From the cell containing the given text, extract its center point as (x, y) coordinate. 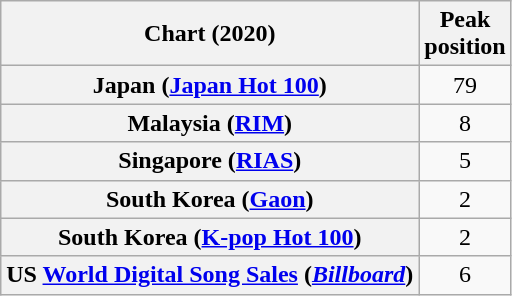
79 (465, 85)
Malaysia (RIM) (210, 123)
South Korea (K-pop Hot 100) (210, 237)
6 (465, 275)
Peakposition (465, 34)
US World Digital Song Sales (Billboard) (210, 275)
Japan (Japan Hot 100) (210, 85)
5 (465, 161)
Chart (2020) (210, 34)
Singapore (RIAS) (210, 161)
8 (465, 123)
South Korea (Gaon) (210, 199)
